Search for the cell housing the specified text and yield its [X, Y] center coordinate. 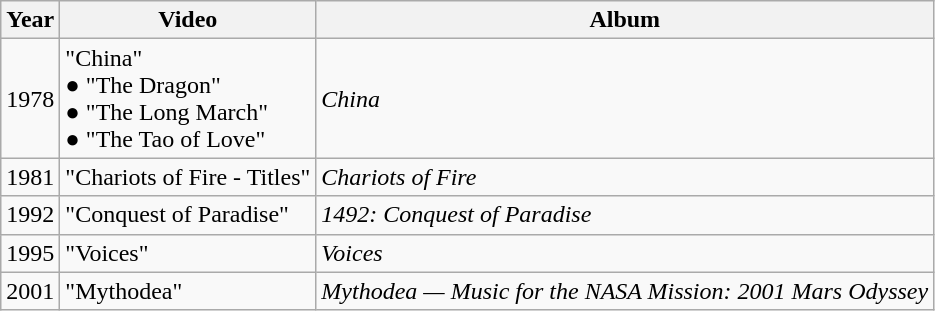
1995 [30, 253]
Album [625, 20]
2001 [30, 291]
China [625, 98]
Mythodea — Music for the NASA Mission: 2001 Mars Odyssey [625, 291]
"Chariots of Fire - Titles" [188, 177]
Chariots of Fire [625, 177]
Video [188, 20]
"Voices" [188, 253]
Year [30, 20]
1978 [30, 98]
Voices [625, 253]
1992 [30, 215]
1981 [30, 177]
1492: Conquest of Paradise [625, 215]
"Conquest of Paradise" [188, 215]
"Mythodea" [188, 291]
"China"● "The Dragon"● "The Long March"● "The Tao of Love" [188, 98]
